Determine the [X, Y] coordinate at the center of the cell enclosing the given text.  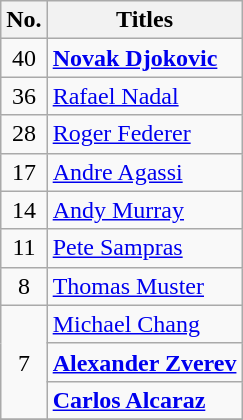
Carlos Alcaraz [144, 400]
14 [24, 210]
No. [24, 20]
Andre Agassi [144, 172]
Andy Murray [144, 210]
Novak Djokovic [144, 58]
28 [24, 134]
Titles [144, 20]
Alexander Zverev [144, 362]
40 [24, 58]
Pete Sampras [144, 248]
7 [24, 362]
Roger Federer [144, 134]
Michael Chang [144, 324]
36 [24, 96]
11 [24, 248]
Thomas Muster [144, 286]
8 [24, 286]
17 [24, 172]
Rafael Nadal [144, 96]
